Extract the [x, y] coordinate from the center of the cell holding the provided text.  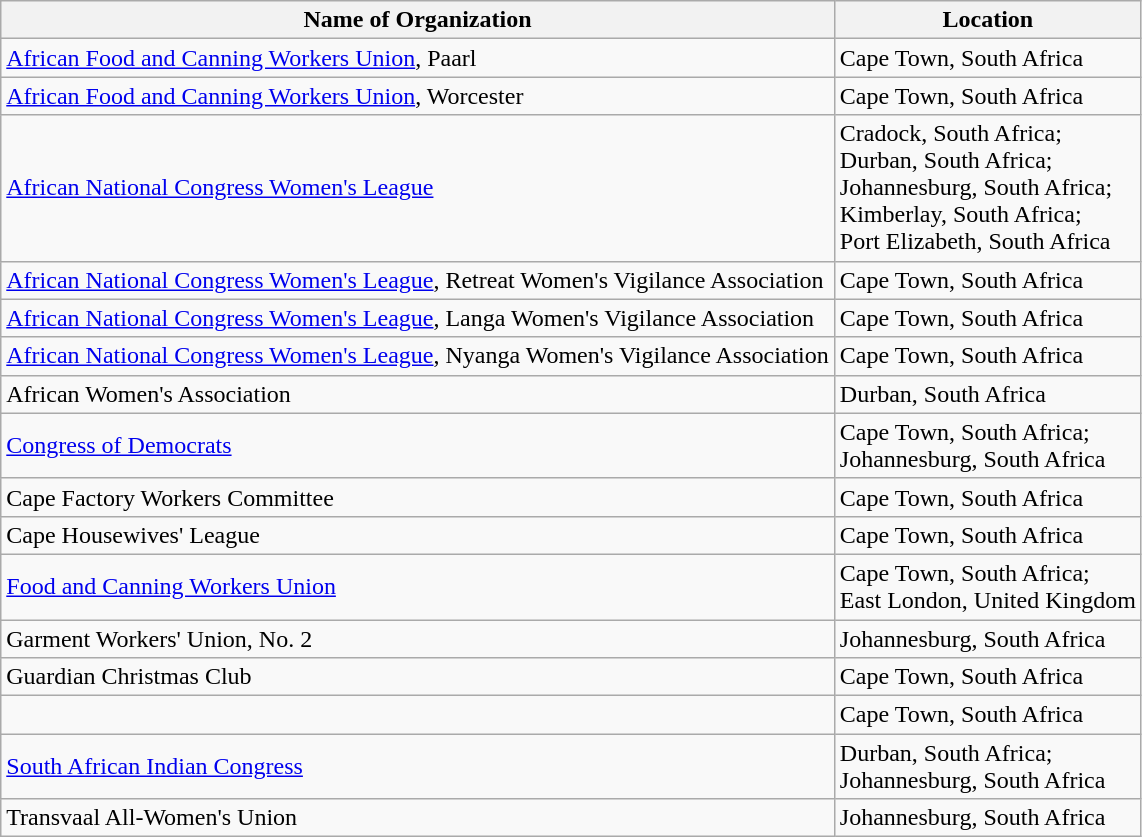
Durban, South Africa;Johannesburg, South Africa [988, 766]
Guardian Christmas Club [418, 677]
Durban, South Africa [988, 394]
Name of Organization [418, 20]
Cape Factory Workers Committee [418, 497]
Congress of Democrats [418, 446]
South African Indian Congress [418, 766]
Cape Town, South Africa;Johannesburg, South Africa [988, 446]
African National Congress Women's League [418, 188]
African Food and Canning Workers Union, Worcester [418, 96]
African National Congress Women's League, Nyanga Women's Vigilance Association [418, 356]
African Women's Association [418, 394]
African National Congress Women's League, Langa Women's Vigilance Association [418, 318]
African National Congress Women's League, Retreat Women's Vigilance Association [418, 280]
Garment Workers' Union, No. 2 [418, 639]
Cape Town, South Africa;East London, United Kingdom [988, 586]
Cradock, South Africa;Durban, South Africa;Johannesburg, South Africa;Kimberlay, South Africa;Port Elizabeth, South Africa [988, 188]
Transvaal All-Women's Union [418, 818]
Food and Canning Workers Union [418, 586]
Location [988, 20]
Cape Housewives' League [418, 535]
African Food and Canning Workers Union, Paarl [418, 58]
